Extract the (X, Y) coordinate from the center of the cell holding the provided text.  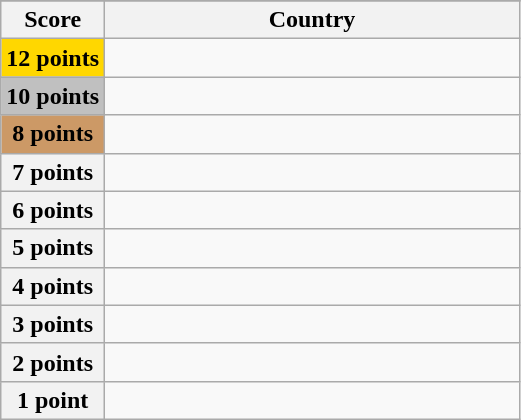
4 points (53, 286)
1 point (53, 400)
6 points (53, 210)
7 points (53, 172)
8 points (53, 134)
3 points (53, 324)
12 points (53, 58)
10 points (53, 96)
Country (312, 20)
5 points (53, 248)
Score (53, 20)
2 points (53, 362)
